Extract the (X, Y) coordinate from the center of the cell holding the provided text.  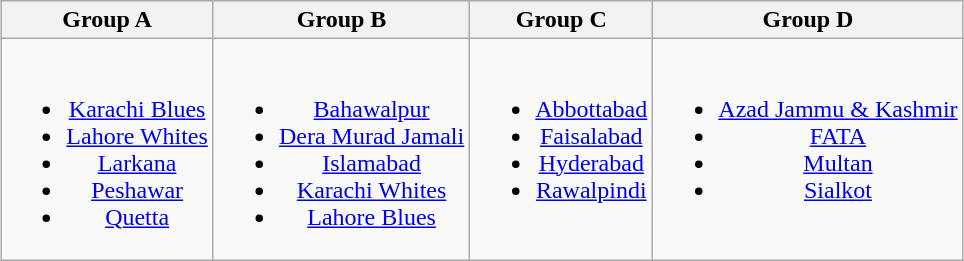
BahawalpurDera Murad JamaliIslamabadKarachi WhitesLahore Blues (341, 150)
Karachi BluesLahore WhitesLarkanaPeshawarQuetta (108, 150)
Group A (108, 20)
Group C (562, 20)
Azad Jammu & KashmirFATAMultanSialkot (808, 150)
Group D (808, 20)
Group B (341, 20)
AbbottabadFaisalabadHyderabadRawalpindi (562, 150)
